From the cell containing the given text, extract its center point as (x, y) coordinate. 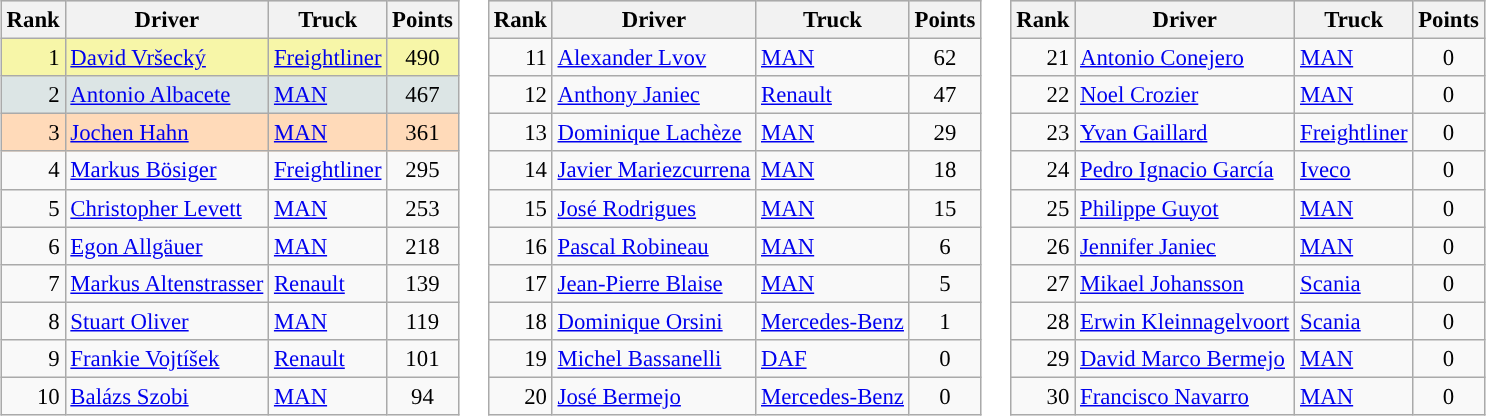
Pascal Robineau (654, 246)
Iveco (1354, 170)
José Bermejo (654, 396)
Stuart Oliver (167, 321)
295 (422, 170)
9 (33, 358)
139 (422, 283)
27 (1043, 283)
16 (520, 246)
218 (422, 246)
490 (422, 58)
62 (944, 58)
361 (422, 133)
Jennifer Janiec (1185, 246)
David Marco Bermejo (1185, 358)
253 (422, 208)
30 (1043, 396)
Antonio Albacete (167, 95)
119 (422, 321)
Dominique Orsini (654, 321)
10 (33, 396)
Jochen Hahn (167, 133)
Noel Crozier (1185, 95)
12 (520, 95)
Alexander Lvov (654, 58)
25 (1043, 208)
47 (944, 95)
José Rodrigues (654, 208)
8 (33, 321)
24 (1043, 170)
DAF (833, 358)
21 (1043, 58)
Michel Bassanelli (654, 358)
22 (1043, 95)
11 (520, 58)
Dominique Lachèze (654, 133)
4 (33, 170)
2 (33, 95)
26 (1043, 246)
Balázs Szobi (167, 396)
28 (1043, 321)
Egon Allgäuer (167, 246)
Antonio Conejero (1185, 58)
Frankie Vojtíšek (167, 358)
Anthony Janiec (654, 95)
Markus Altenstrasser (167, 283)
Francisco Navarro (1185, 396)
3 (33, 133)
Pedro Ignacio García (1185, 170)
467 (422, 95)
Javier Mariezcurrena (654, 170)
17 (520, 283)
101 (422, 358)
Mikael Johansson (1185, 283)
Christopher Levett (167, 208)
Philippe Guyot (1185, 208)
Yvan Gaillard (1185, 133)
14 (520, 170)
23 (1043, 133)
13 (520, 133)
94 (422, 396)
Erwin Kleinnagelvoort (1185, 321)
Jean-Pierre Blaise (654, 283)
19 (520, 358)
Markus Bösiger (167, 170)
20 (520, 396)
David Vršecký (167, 58)
7 (33, 283)
